Pinpoint the cell where the given text exists, returning its (X, Y) midpoint coordinate. 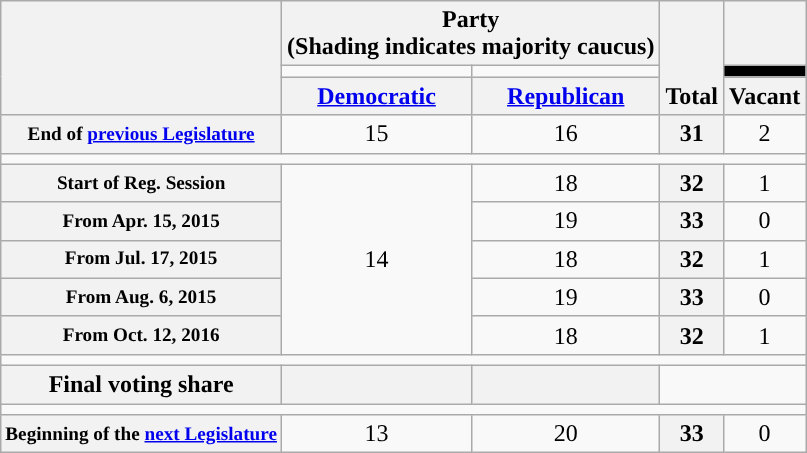
From Apr. 15, 2015 (142, 221)
Start of Reg. Session (142, 183)
2 (764, 134)
20 (566, 434)
13 (377, 434)
Final voting share (142, 384)
Democratic (377, 96)
Total (692, 58)
16 (566, 134)
From Oct. 12, 2016 (142, 335)
Republican (566, 96)
From Jul. 17, 2015 (142, 259)
31 (692, 134)
15 (377, 134)
Vacant (764, 96)
14 (377, 259)
Party (Shading indicates majority caucus) (471, 34)
Beginning of the next Legislature (142, 434)
From Aug. 6, 2015 (142, 297)
End of previous Legislature (142, 134)
